Pinpoint the cell where the given text exists, returning its (x, y) midpoint coordinate. 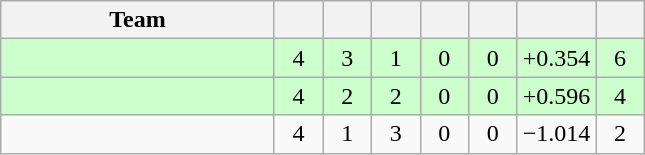
6 (620, 58)
Team (138, 20)
+0.596 (556, 96)
+0.354 (556, 58)
−1.014 (556, 134)
